Search for the cell housing the specified text and yield its [X, Y] center coordinate. 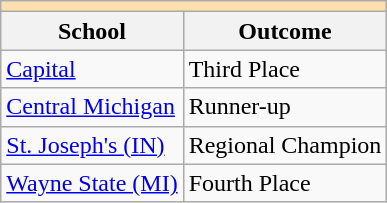
Central Michigan [92, 107]
Fourth Place [285, 183]
Runner-up [285, 107]
Outcome [285, 31]
Third Place [285, 69]
Regional Champion [285, 145]
Wayne State (MI) [92, 183]
St. Joseph's (IN) [92, 145]
Capital [92, 69]
School [92, 31]
